Scan for the cell matching the given text and deliver its [x, y] coordinate at center. 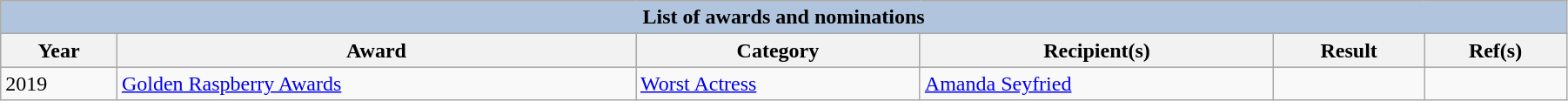
Year [59, 50]
Category [778, 50]
List of awards and nominations [784, 17]
Amanda Seyfried [1096, 84]
Golden Raspberry Awards [376, 84]
Worst Actress [778, 84]
Award [376, 50]
Result [1349, 50]
Recipient(s) [1096, 50]
Ref(s) [1496, 50]
2019 [59, 84]
